Identify which cell holds the provided text, then report its [X, Y] central coordinate. 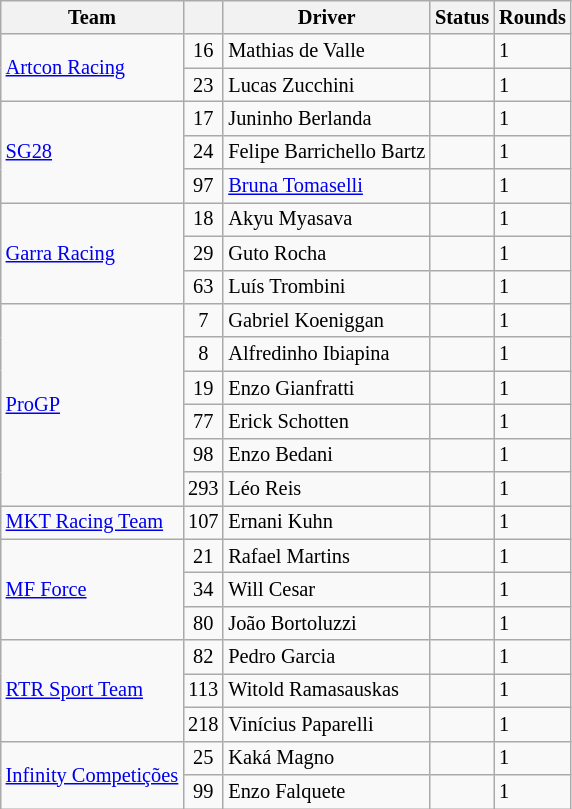
Driver [326, 17]
293 [203, 489]
8 [203, 354]
Juninho Berlanda [326, 118]
Bruna Tomaselli [326, 186]
João Bortoluzzi [326, 623]
18 [203, 219]
Alfredinho Ibiapina [326, 354]
82 [203, 657]
34 [203, 589]
19 [203, 388]
MKT Racing Team [92, 522]
Léo Reis [326, 489]
Luís Trombini [326, 287]
Enzo Bedani [326, 455]
Vinícius Paparelli [326, 724]
24 [203, 152]
Witold Ramasauskas [326, 690]
Gabriel Koeniggan [326, 320]
99 [203, 791]
63 [203, 287]
Ernani Kuhn [326, 522]
Rafael Martins [326, 556]
Infinity Competições [92, 774]
Kaká Magno [326, 758]
25 [203, 758]
Lucas Zucchini [326, 85]
80 [203, 623]
29 [203, 253]
Guto Rocha [326, 253]
RTR Sport Team [92, 690]
16 [203, 51]
23 [203, 85]
77 [203, 421]
Team [92, 17]
Status [462, 17]
Artcon Racing [92, 68]
Enzo Gianfratti [326, 388]
17 [203, 118]
Mathias de Valle [326, 51]
97 [203, 186]
Erick Schotten [326, 421]
Felipe Barrichello Bartz [326, 152]
107 [203, 522]
218 [203, 724]
21 [203, 556]
Rounds [532, 17]
Pedro Garcia [326, 657]
ProGP [92, 404]
98 [203, 455]
7 [203, 320]
SG28 [92, 152]
113 [203, 690]
Will Cesar [326, 589]
Garra Racing [92, 252]
Akyu Myasava [326, 219]
MF Force [92, 590]
Enzo Falquete [326, 791]
